Detect which cell encompasses the target text, then output its [x, y] center coordinate. 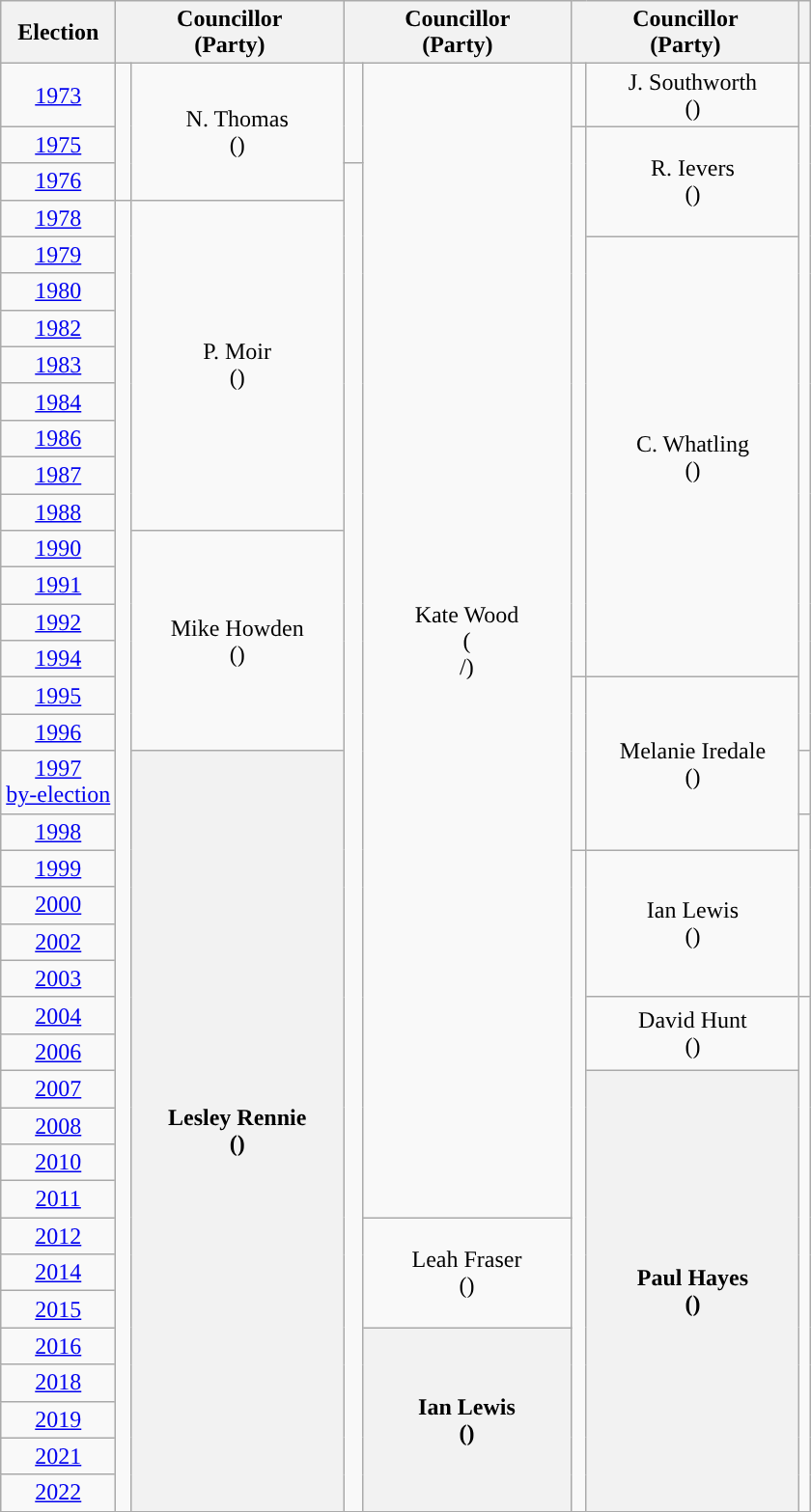
1973 [58, 95]
2012 [58, 1236]
2002 [58, 942]
1991 [58, 586]
2006 [58, 1052]
2014 [58, 1273]
2008 [58, 1126]
1986 [58, 438]
Election [58, 33]
2019 [58, 1419]
Melanie Iredale() [693, 764]
1983 [58, 365]
David Hunt() [693, 1033]
2015 [58, 1309]
1988 [58, 512]
1987 [58, 475]
Paul Hayes() [693, 1291]
Mike Howden() [238, 641]
Kate Wood(/) [467, 641]
2018 [58, 1383]
1982 [58, 328]
2021 [58, 1456]
J. Southworth() [693, 95]
1976 [58, 181]
1992 [58, 622]
2016 [58, 1346]
Leah Fraser() [467, 1273]
1980 [58, 291]
1995 [58, 696]
2010 [58, 1163]
2003 [58, 978]
1999 [58, 868]
2000 [58, 905]
P. Moir() [238, 365]
2004 [58, 1015]
1978 [58, 218]
N. Thomas() [238, 131]
1990 [58, 549]
2011 [58, 1199]
R. Ievers() [693, 181]
2007 [58, 1088]
C. Whatling() [693, 457]
1994 [58, 659]
Lesley Rennie() [238, 1131]
1998 [58, 832]
1984 [58, 401]
2022 [58, 1493]
1975 [58, 145]
1997by-election [58, 782]
1996 [58, 732]
1979 [58, 255]
